Output the [X, Y] coordinate of the center of the cell containing the given text.  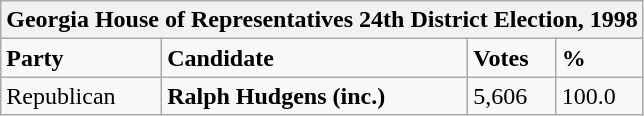
5,606 [512, 96]
Republican [82, 96]
Georgia House of Representatives 24th District Election, 1998 [322, 20]
Party [82, 58]
Candidate [315, 58]
% [600, 58]
100.0 [600, 96]
Votes [512, 58]
Ralph Hudgens (inc.) [315, 96]
